Extract the [x, y] coordinate from the center of the cell holding the provided text.  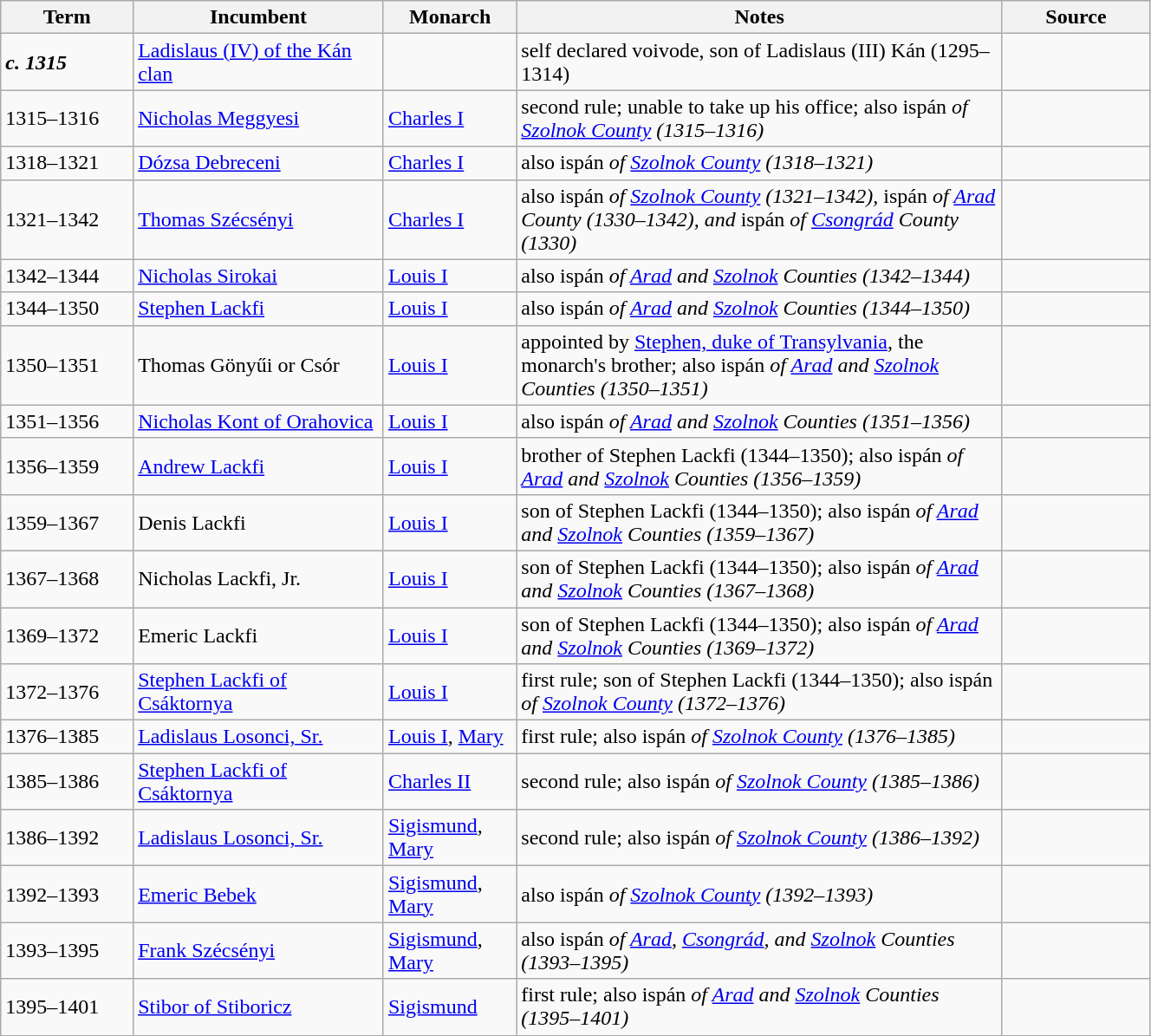
Emeric Bebek [258, 895]
1393–1395 [68, 950]
1344–1350 [68, 309]
Charles II [449, 782]
1367–1368 [68, 579]
first rule; son of Stephen Lackfi (1344–1350); also ispán of Szolnok County (1372–1376) [759, 692]
Frank Szécsényi [258, 950]
Dózsa Debreceni [258, 163]
also ispán of Szolnok County (1392–1393) [759, 895]
1369–1372 [68, 635]
Nicholas Lackfi, Jr. [258, 579]
son of Stephen Lackfi (1344–1350); also ispán of Arad and Szolnok Counties (1367–1368) [759, 579]
son of Stephen Lackfi (1344–1350); also ispán of Arad and Szolnok Counties (1359–1367) [759, 522]
also ispán of Arad and Szolnok Counties (1351–1356) [759, 421]
1376–1385 [68, 737]
1392–1393 [68, 895]
Stephen Lackfi [258, 309]
Term [68, 17]
1342–1344 [68, 276]
1385–1386 [68, 782]
also ispán of Szolnok County (1318–1321) [759, 163]
also ispán of Arad and Szolnok Counties (1344–1350) [759, 309]
1315–1316 [68, 118]
1359–1367 [68, 522]
brother of Stephen Lackfi (1344–1350); also ispán of Arad and Szolnok Counties (1356–1359) [759, 466]
Ladislaus (IV) of the Kán clan [258, 62]
first rule; also ispán of Arad and Szolnok Counties (1395–1401) [759, 1007]
son of Stephen Lackfi (1344–1350); also ispán of Arad and Szolnok Counties (1369–1372) [759, 635]
1318–1321 [68, 163]
Denis Lackfi [258, 522]
c. 1315 [68, 62]
first rule; also ispán of Szolnok County (1376–1385) [759, 737]
second rule; unable to take up his office; also ispán of Szolnok County (1315–1316) [759, 118]
self declared voivode, son of Ladislaus (III) Kán (1295–1314) [759, 62]
Monarch [449, 17]
1372–1376 [68, 692]
Louis I, Mary [449, 737]
1395–1401 [68, 1007]
Thomas Gönyűi or Csór [258, 365]
1321–1342 [68, 219]
1356–1359 [68, 466]
second rule; also ispán of Szolnok County (1386–1392) [759, 837]
second rule; also ispán of Szolnok County (1385–1386) [759, 782]
Source [1076, 17]
1350–1351 [68, 365]
Nicholas Kont of Orahovica [258, 421]
Sigismund [449, 1007]
also ispán of Szolnok County (1321–1342), ispán of Arad County (1330–1342), and ispán of Csongrád County (1330) [759, 219]
Incumbent [258, 17]
Nicholas Meggyesi [258, 118]
Stibor of Stiboricz [258, 1007]
Nicholas Sirokai [258, 276]
Emeric Lackfi [258, 635]
1386–1392 [68, 837]
Thomas Szécsényi [258, 219]
1351–1356 [68, 421]
Andrew Lackfi [258, 466]
appointed by Stephen, duke of Transylvania, the monarch's brother; also ispán of Arad and Szolnok Counties (1350–1351) [759, 365]
also ispán of Arad and Szolnok Counties (1342–1344) [759, 276]
Notes [759, 17]
also ispán of Arad, Csongrád, and Szolnok Counties (1393–1395) [759, 950]
